Detect which cell encompasses the target text, then output its [X, Y] center coordinate. 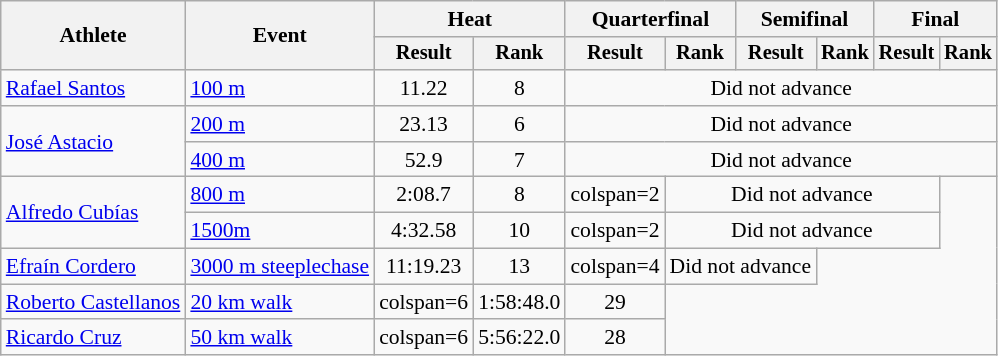
3000 m steeplechase [280, 267]
Rafael Santos [94, 88]
4:32.58 [424, 231]
7 [519, 160]
colspan=4 [614, 267]
José Astacio [94, 142]
1:58:48.0 [519, 302]
6 [519, 124]
100 m [280, 88]
52.9 [424, 160]
Heat [470, 19]
11:19.23 [424, 267]
Semifinal [804, 19]
Final [936, 19]
800 m [280, 195]
5:56:22.0 [519, 338]
11.22 [424, 88]
1500m [280, 231]
Event [280, 36]
Alfredo Cubías [94, 212]
50 km walk [280, 338]
10 [519, 231]
29 [614, 302]
Athlete [94, 36]
400 m [280, 160]
2:08.7 [424, 195]
20 km walk [280, 302]
Efraín Cordero [94, 267]
13 [519, 267]
28 [614, 338]
Quarterfinal [650, 19]
23.13 [424, 124]
Roberto Castellanos [94, 302]
200 m [280, 124]
Ricardo Cruz [94, 338]
